Extract the (x, y) coordinate from the center of the cell holding the provided text.  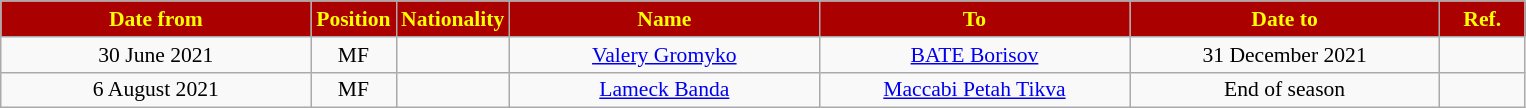
Lameck Banda (664, 90)
To (974, 19)
Valery Gromyko (664, 55)
Date from (156, 19)
Date to (1285, 19)
Nationality (452, 19)
Position (354, 19)
Name (664, 19)
30 June 2021 (156, 55)
Ref. (1482, 19)
31 December 2021 (1285, 55)
End of season (1285, 90)
BATE Borisov (974, 55)
6 August 2021 (156, 90)
Maccabi Petah Tikva (974, 90)
